Scan for the cell matching the given text and deliver its [X, Y] coordinate at center. 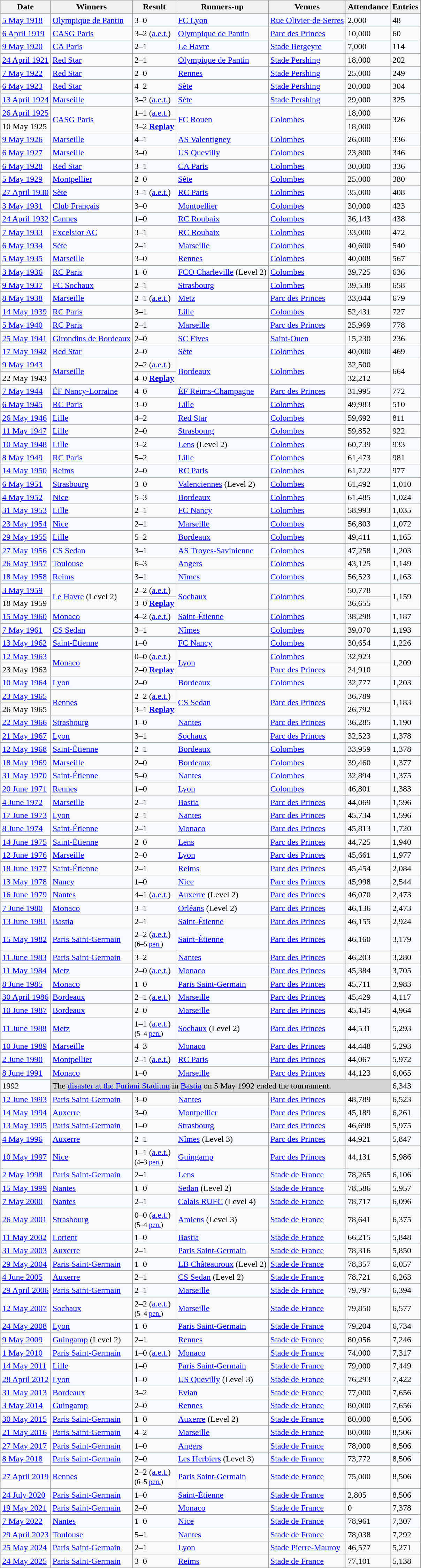
11 June 1988 [25, 1028]
3,705 [406, 970]
66,215 [368, 1237]
40,000 [368, 351]
18 May 1969 [25, 762]
3 May 1931 [25, 206]
32,894 [368, 775]
78,721 [368, 1277]
6 April 1919 [25, 33]
14 May 1994 [25, 1113]
Nancy [91, 882]
3,280 [406, 957]
6 May 1928 [25, 166]
33,959 [368, 749]
4,117 [406, 997]
13 May 1978 [25, 882]
4–1 [154, 139]
3,983 [406, 984]
4–2 (a.e.t.) [154, 617]
7 May 2022 [25, 1521]
45,145 [368, 1010]
30 April 1986 [25, 997]
510 [406, 405]
78,000 [368, 1445]
5 May 1940 [25, 325]
29,000 [368, 100]
5,975 [406, 1126]
4 May 1952 [25, 497]
14 May 2011 [25, 1366]
39,460 [368, 762]
664 [406, 371]
8 June 1974 [25, 829]
7,246 [406, 1340]
Result [154, 7]
22 May 1943 [25, 378]
7 May 1922 [25, 73]
23 May 1963 [25, 670]
3 May 1959 [25, 590]
31 May 1970 [25, 775]
28 April 2012 [25, 1379]
Rue Olivier-de-Serres [307, 20]
2,924 [406, 921]
79,204 [368, 1326]
7,000 [368, 47]
31 May 2013 [25, 1393]
5,850 [406, 1250]
36,143 [368, 219]
FC Lyon [222, 20]
438 [406, 219]
1–0 (a.e.t.) [154, 1353]
52,431 [368, 312]
4 June 1972 [25, 802]
3–1 (a.e.t.) [154, 193]
1–1 (a.e.t.)(4–3 pen.) [154, 1157]
FCO Charleville (Level 2) [222, 272]
7 May 1933 [25, 232]
15 May 1960 [25, 617]
3,179 [406, 939]
4 June 2005 [25, 1277]
8 June 1985 [25, 984]
658 [406, 285]
26 April 1925 [25, 113]
8 May 2018 [25, 1459]
1,035 [406, 510]
2 May 1998 [25, 1175]
78,641 [368, 1219]
4,964 [406, 1010]
26,792 [368, 709]
6,261 [406, 1113]
31 May 2003 [25, 1250]
6,096 [406, 1201]
4–0 [154, 391]
Les Herbiers (Level 3) [222, 1459]
43,125 [368, 563]
6,065 [406, 1073]
56,523 [368, 577]
77,000 [368, 1393]
31,995 [368, 391]
45,429 [368, 997]
32,500 [368, 365]
36,285 [368, 723]
1,209 [406, 663]
47,258 [368, 550]
29 May 2004 [25, 1264]
Amiens (Level 3) [222, 1219]
48,789 [368, 1099]
4–0 Replay [154, 378]
1,024 [406, 497]
32,523 [368, 736]
30,654 [368, 643]
39,538 [368, 285]
9 May 1920 [25, 47]
39,725 [368, 272]
58,993 [368, 510]
14 June 1975 [25, 842]
423 [406, 206]
5,972 [406, 1060]
5,848 [406, 1237]
1,149 [406, 563]
7,292 [406, 1535]
5 May 1918 [25, 20]
29 April 2023 [25, 1535]
10 May 1997 [25, 1157]
24 April 1932 [25, 219]
1–1 (a.e.t.) [154, 113]
45,813 [368, 829]
79,850 [368, 1309]
33,000 [368, 232]
20,000 [368, 86]
75,000 [368, 1476]
15 May 1999 [25, 1188]
29 May 1955 [25, 537]
80,056 [368, 1340]
77,101 [368, 1561]
26 May 1957 [25, 563]
1992 [25, 1086]
2,805 [368, 1495]
1,226 [406, 643]
11 June 1983 [25, 957]
20 June 1971 [25, 789]
46,801 [368, 789]
23,800 [368, 153]
6 May 1934 [25, 245]
19 May 2021 [25, 1508]
1,383 [406, 789]
73,772 [368, 1459]
46,136 [368, 908]
SC Fives [222, 338]
6,057 [406, 1264]
Le Havre [222, 47]
23 May 1954 [25, 524]
922 [406, 431]
Le Havre (Level 2) [91, 597]
1 May 2010 [25, 1353]
25,969 [368, 325]
1,187 [406, 617]
2–0 (a.e.t.) [154, 970]
32,212 [368, 378]
7 May 1961 [25, 630]
3 May 2014 [25, 1406]
8 May 1938 [25, 298]
36,655 [368, 603]
772 [406, 391]
45,711 [368, 984]
811 [406, 418]
44,921 [368, 1139]
679 [406, 298]
1,072 [406, 524]
1,377 [406, 762]
22 May 1966 [25, 723]
44,131 [368, 1157]
5–3 [154, 497]
408 [406, 193]
10 June 1989 [25, 1046]
2,084 [406, 868]
10 May 1925 [25, 126]
36,789 [368, 696]
5,847 [406, 1139]
38,298 [368, 617]
15,230 [368, 338]
29 April 2006 [25, 1290]
2–2 (a.e.t.)(5–4 pen.) [154, 1309]
Venues [307, 7]
0 [368, 1508]
10 June 1987 [25, 1010]
5,271 [406, 1548]
26 May 1946 [25, 418]
32,923 [368, 656]
27 May 1956 [25, 550]
6–3 [154, 563]
Saint-Ouen [307, 338]
5–1 [154, 1535]
78,265 [368, 1175]
21 May 2016 [25, 1432]
469 [406, 351]
23 May 1965 [25, 696]
5,957 [406, 1188]
59,852 [368, 431]
3–0 Replay [154, 603]
12 June 1993 [25, 1099]
Nîmes (Level 3) [222, 1139]
32,777 [368, 683]
11 May 1984 [25, 970]
Sochaux (Level 2) [222, 1028]
13 May 1995 [25, 1126]
13 June 1981 [25, 921]
Girondins de Bordeaux [91, 338]
7,317 [406, 1353]
Excelsior AC [91, 232]
46,155 [368, 921]
40,008 [368, 259]
Sedan (Level 2) [222, 1188]
Stade Pierre-Mauroy [307, 1548]
4–1 (a.e.t.) [154, 895]
24 July 2020 [25, 1495]
18 May 1958 [25, 577]
21 May 1967 [25, 736]
40,600 [368, 245]
Orléans (Level 2) [222, 908]
6,343 [406, 1086]
49,411 [368, 537]
50,778 [368, 590]
26 May 2001 [25, 1219]
7,449 [406, 1366]
Runners-up [222, 7]
11 May 1947 [25, 431]
1,165 [406, 537]
61,485 [368, 497]
12 May 1963 [25, 656]
27 April 2019 [25, 1476]
45,384 [368, 970]
472 [406, 232]
16 June 1979 [25, 895]
59,692 [368, 418]
The disaster at the Furiani Stadium in Bastia on 5 May 1992 ended the tournament. [220, 1086]
1,190 [406, 723]
380 [406, 179]
326 [406, 119]
0–0 (a.e.t.)(5–4 pen.) [154, 1219]
24 May 2008 [25, 1326]
Entries [406, 7]
48 [406, 20]
CS Sedan (Level 2) [222, 1277]
5,138 [406, 1561]
44,448 [368, 1046]
46,577 [368, 1548]
78,717 [368, 1201]
18 May 1959 [25, 603]
6,734 [406, 1326]
6,263 [406, 1277]
76,293 [368, 1379]
2–0 Replay [154, 670]
2 June 1990 [25, 1060]
78,961 [368, 1521]
78,038 [368, 1535]
8 May 1949 [25, 458]
45,998 [368, 882]
5–0 [154, 775]
9 May 1943 [25, 365]
45,661 [368, 855]
61,492 [368, 484]
5,986 [406, 1157]
1,159 [406, 597]
79,797 [368, 1290]
Lorient [91, 1237]
6 May 1951 [25, 484]
78,586 [368, 1188]
Calais RUFC (Level 4) [222, 1201]
US Quevilly (Level 3) [222, 1379]
6 May 1945 [25, 405]
202 [406, 60]
46,160 [368, 939]
1,163 [406, 577]
46,070 [368, 895]
45,189 [368, 1113]
727 [406, 312]
7 May 1944 [25, 391]
44,725 [368, 842]
933 [406, 444]
Stade Bergeyre [307, 47]
7,422 [406, 1379]
25 May 2024 [25, 1548]
15 May 1982 [25, 939]
3–2 Replay [154, 126]
6,577 [406, 1309]
3 May 1936 [25, 272]
17 June 1973 [25, 816]
981 [406, 458]
304 [406, 86]
114 [406, 47]
7,378 [406, 1508]
46,698 [368, 1126]
7 June 1980 [25, 908]
7,307 [406, 1521]
11 May 2002 [25, 1237]
AS Troyes-Savinienne [222, 550]
6,394 [406, 1290]
45,454 [368, 868]
27 May 2017 [25, 1445]
44,531 [368, 1028]
Winners [91, 7]
10 May 1964 [25, 683]
13 May 1962 [25, 643]
Club Français [91, 206]
6,106 [406, 1175]
24 April 1921 [25, 60]
44,067 [368, 1060]
977 [406, 471]
14 May 1939 [25, 312]
60,739 [368, 444]
10,000 [368, 33]
346 [406, 153]
Lens (Level 2) [222, 444]
1–1 (a.e.t.)(5–4 pen.) [154, 1028]
44,123 [368, 1073]
1,375 [406, 775]
1,977 [406, 855]
45,734 [368, 816]
8 June 1991 [25, 1073]
2,544 [406, 882]
46,203 [368, 957]
Guingamp (Level 2) [91, 1340]
60 [406, 33]
6 May 1927 [25, 153]
9 May 1937 [25, 285]
26,000 [368, 139]
1,940 [406, 842]
9 May 1926 [25, 139]
ÉF Nancy-Lorraine [91, 391]
35,000 [368, 193]
61,473 [368, 458]
33,044 [368, 298]
1,183 [406, 703]
Valenciennes (Level 2) [222, 484]
6 May 1923 [25, 86]
24,910 [368, 670]
4 May 1996 [25, 1139]
Evian [222, 1393]
9 May 2009 [25, 1340]
31 May 1953 [25, 510]
49,983 [368, 405]
Attendance [368, 7]
26 May 1965 [25, 709]
13 April 1924 [25, 100]
12 May 2007 [25, 1309]
6,375 [406, 1219]
56,803 [368, 524]
0–0 (a.e.t.) [154, 656]
17 May 1942 [25, 351]
5 May 1935 [25, 259]
249 [406, 73]
14 May 1950 [25, 471]
AS Valentigney [222, 139]
61,722 [368, 471]
1,720 [406, 829]
78,316 [368, 1250]
Cannes [91, 219]
636 [406, 272]
567 [406, 259]
Date [25, 7]
39,070 [368, 630]
1,010 [406, 484]
79,000 [368, 1366]
27 April 1930 [25, 193]
540 [406, 245]
30 May 2015 [25, 1419]
LB Châteauroux (Level 2) [222, 1264]
325 [406, 100]
4–3 [154, 1046]
1,193 [406, 630]
6,523 [406, 1099]
10 May 1948 [25, 444]
778 [406, 325]
5 May 1929 [25, 179]
3–1 Replay [154, 709]
US Quevilly [222, 153]
FC Sochaux [91, 285]
78,357 [368, 1264]
24 May 2025 [25, 1561]
44,069 [368, 802]
FC Rouen [222, 119]
74,000 [368, 1353]
25 May 1941 [25, 338]
7 May 2000 [25, 1201]
ÉF Reims-Champagne [222, 391]
236 [406, 338]
12 June 1976 [25, 855]
12 May 1968 [25, 749]
2,000 [368, 20]
18 June 1977 [25, 868]
